From the cell containing the given text, extract its center point as (X, Y) coordinate. 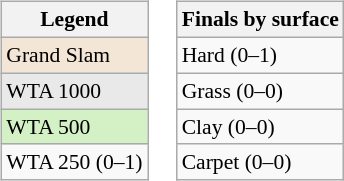
Hard (0–1) (260, 55)
Clay (0–0) (260, 127)
Grand Slam (74, 55)
Legend (74, 20)
Grass (0–0) (260, 91)
Carpet (0–0) (260, 162)
WTA 1000 (74, 91)
WTA 250 (0–1) (74, 162)
Finals by surface (260, 20)
WTA 500 (74, 127)
